Provide the (X, Y) coordinate of the cell's center where the given text is located.  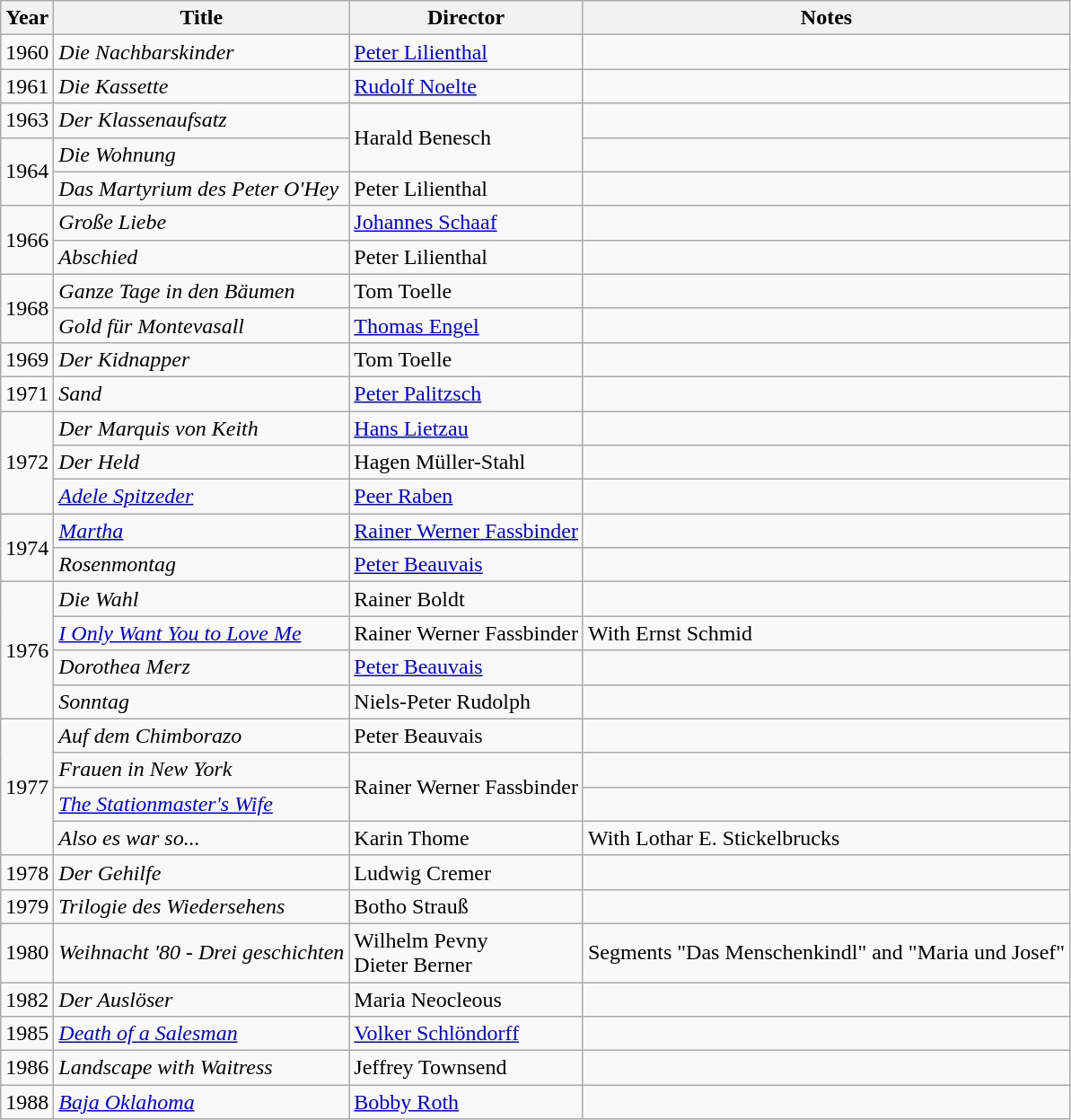
Botho Strauß (467, 906)
Segments "Das Menschenkindl" and "Maria und Josef" (826, 952)
Bobby Roth (467, 1102)
Trilogie des Wiedersehens (201, 906)
Year (27, 18)
Der Kidnapper (201, 359)
1961 (27, 86)
Abschied (201, 257)
Niels-Peter Rudolph (467, 701)
The Stationmaster's Wife (201, 804)
Die Kassette (201, 86)
Die Wahl (201, 599)
1978 (27, 872)
Der Held (201, 463)
1964 (27, 172)
Rainer Boldt (467, 599)
Martha (201, 531)
1971 (27, 393)
1977 (27, 787)
Die Wohnung (201, 154)
Thomas Engel (467, 325)
Hagen Müller-Stahl (467, 463)
Death of a Salesman (201, 1034)
Ludwig Cremer (467, 872)
Also es war so... (201, 838)
Johannes Schaaf (467, 223)
1974 (27, 548)
1966 (27, 240)
Der Gehilfe (201, 872)
1972 (27, 463)
Der Auslöser (201, 1000)
I Only Want You to Love Me (201, 633)
Maria Neocleous (467, 1000)
Harald Benesch (467, 137)
Baja Oklahoma (201, 1102)
Dorothea Merz (201, 667)
Wilhelm PevnyDieter Berner (467, 952)
Karin Thome (467, 838)
With Ernst Schmid (826, 633)
With Lothar E. Stickelbrucks (826, 838)
1988 (27, 1102)
1960 (27, 52)
Der Marquis von Keith (201, 428)
Rosenmontag (201, 565)
Volker Schlöndorff (467, 1034)
Director (467, 18)
1976 (27, 650)
Adele Spitzeder (201, 497)
Title (201, 18)
Frauen in New York (201, 770)
Große Liebe (201, 223)
Auf dem Chimborazo (201, 736)
Notes (826, 18)
Sonntag (201, 701)
Ganze Tage in den Bäumen (201, 291)
1969 (27, 359)
Die Nachbarskinder (201, 52)
Das Martyrium des Peter O'Hey (201, 189)
Peter Palitzsch (467, 393)
1985 (27, 1034)
Rudolf Noelte (467, 86)
Jeffrey Townsend (467, 1068)
Peer Raben (467, 497)
1963 (27, 120)
Hans Lietzau (467, 428)
Landscape with Waitress (201, 1068)
1980 (27, 952)
1986 (27, 1068)
Sand (201, 393)
Der Klassenaufsatz (201, 120)
1979 (27, 906)
Weihnacht '80 - Drei geschichten (201, 952)
Gold für Montevasall (201, 325)
1982 (27, 1000)
1968 (27, 308)
